Search for the cell housing the specified text and yield its [X, Y] center coordinate. 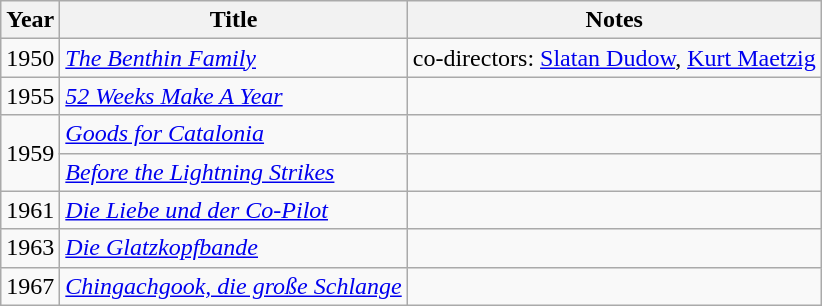
Notes [614, 20]
1967 [30, 286]
Year [30, 20]
1963 [30, 248]
co-directors: Slatan Dudow, Kurt Maetzig [614, 58]
Goods for Catalonia [234, 134]
Die Glatzkopfbande [234, 248]
1959 [30, 153]
The Benthin Family [234, 58]
1950 [30, 58]
Title [234, 20]
1961 [30, 210]
1955 [30, 96]
52 Weeks Make A Year [234, 96]
Chingachgook, die große Schlange [234, 286]
Die Liebe und der Co-Pilot [234, 210]
Before the Lightning Strikes [234, 172]
